Search for the cell housing the specified text and yield its (x, y) center coordinate. 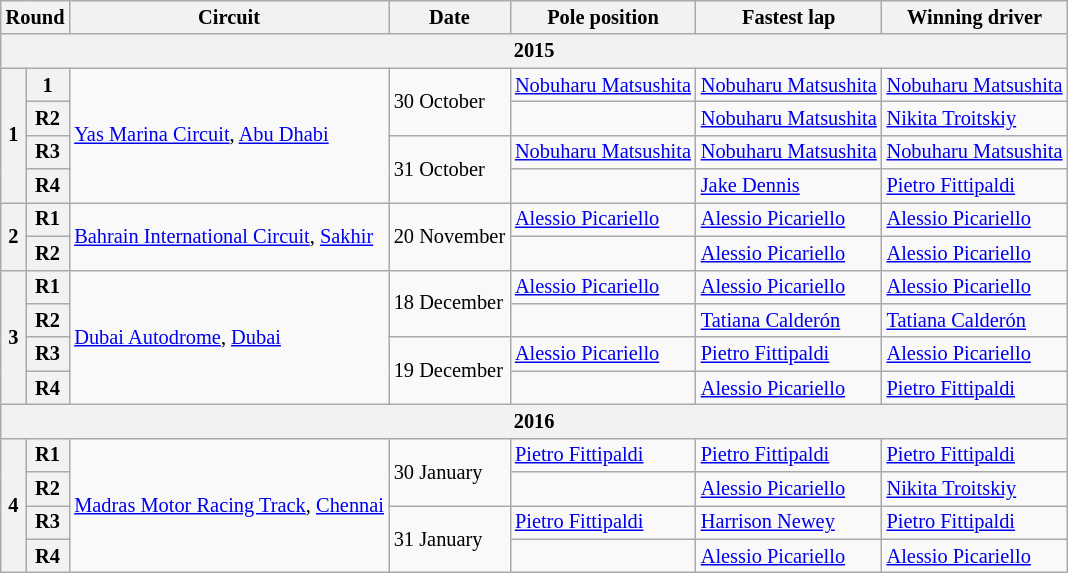
Fastest lap (789, 17)
Yas Marina Circuit, Abu Dhabi (228, 136)
2016 (534, 421)
Bahrain International Circuit, Sakhir (228, 236)
2015 (534, 51)
Winning driver (975, 17)
30 January (450, 472)
31 October (450, 168)
19 December (450, 370)
4 (14, 506)
30 October (450, 102)
2 (14, 236)
31 January (450, 538)
Round (36, 17)
18 December (450, 304)
Harrison Newey (789, 522)
Madras Motor Racing Track, Chennai (228, 506)
Pole position (603, 17)
3 (14, 338)
Jake Dennis (789, 186)
Dubai Autodrome, Dubai (228, 338)
20 November (450, 236)
Circuit (228, 17)
Date (450, 17)
